Provide the [X, Y] coordinate of the cell's center where the given text is located.  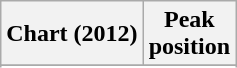
Chart (2012) [72, 34]
Peakposition [189, 34]
